Detect which cell encompasses the target text, then output its (X, Y) center coordinate. 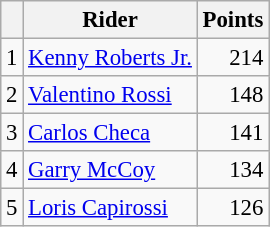
Garry McCoy (110, 170)
Carlos Checa (110, 133)
214 (232, 58)
126 (232, 208)
1 (12, 58)
5 (12, 208)
Loris Capirossi (110, 208)
141 (232, 133)
3 (12, 133)
2 (12, 95)
134 (232, 170)
4 (12, 170)
Valentino Rossi (110, 95)
Points (232, 20)
148 (232, 95)
Rider (110, 20)
Kenny Roberts Jr. (110, 58)
